Pinpoint the cell where the given text exists, returning its (x, y) midpoint coordinate. 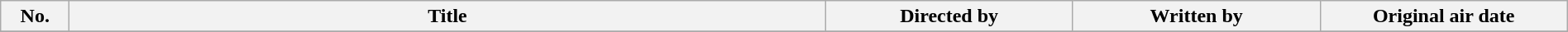
Written by (1196, 16)
No. (35, 16)
Original air date (1444, 16)
Directed by (949, 16)
Title (447, 16)
